Output the (x, y) coordinate of the center of the cell containing the given text.  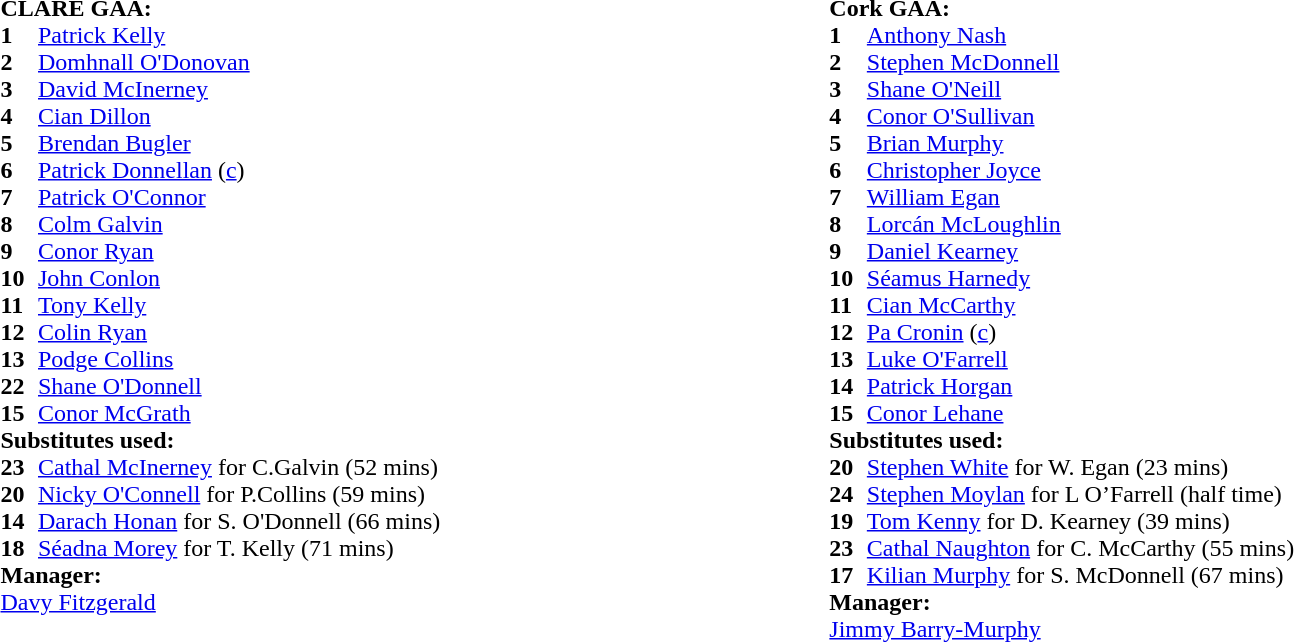
17 (848, 576)
William Egan (1080, 198)
Patrick Kelly (239, 36)
Colm Galvin (239, 224)
Conor Lehane (1080, 414)
Brendan Bugler (239, 144)
24 (848, 494)
Pa Cronin (c) (1080, 332)
Colin Ryan (239, 332)
Christopher Joyce (1080, 170)
David McInerney (239, 90)
Podge Collins (239, 360)
Cian McCarthy (1080, 306)
Darach Honan for S. O'Donnell (66 mins) (239, 522)
Stephen Moylan for L O’Farrell (half time) (1080, 494)
Cathal McInerney for C.Galvin (52 mins) (239, 468)
Patrick O'Connor (239, 198)
Séamus Harnedy (1080, 278)
Conor O'Sullivan (1080, 116)
Domhnall O'Donovan (239, 62)
Cian Dillon (239, 116)
Davy Fitzgerald (220, 602)
Cathal Naughton for C. McCarthy (55 mins) (1080, 548)
22 (19, 386)
Shane O'Donnell (239, 386)
Séadna Morey for T. Kelly (71 mins) (239, 548)
Stephen White for W. Egan (23 mins) (1080, 468)
Conor McGrath (239, 414)
Daniel Kearney (1080, 252)
Stephen McDonnell (1080, 62)
Patrick Donnellan (c) (239, 170)
Nicky O'Connell for P.Collins (59 mins) (239, 494)
18 (19, 548)
Patrick Horgan (1080, 386)
John Conlon (239, 278)
Tony Kelly (239, 306)
Shane O'Neill (1080, 90)
Anthony Nash (1080, 36)
19 (848, 522)
Tom Kenny for D. Kearney (39 mins) (1080, 522)
Kilian Murphy for S. McDonnell (67 mins) (1080, 576)
Lorcán McLoughlin (1080, 224)
Luke O'Farrell (1080, 360)
Brian Murphy (1080, 144)
Conor Ryan (239, 252)
